From the cell containing the given text, extract its center point as [x, y] coordinate. 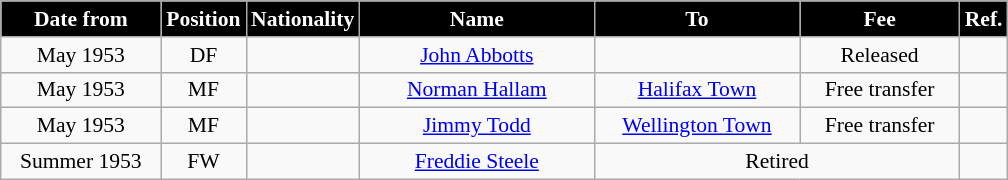
To [696, 19]
Name [476, 19]
Date from [81, 19]
Ref. [984, 19]
DF [204, 55]
Summer 1953 [81, 162]
Freddie Steele [476, 162]
Norman Hallam [476, 90]
Halifax Town [696, 90]
FW [204, 162]
John Abbotts [476, 55]
Fee [880, 19]
Nationality [302, 19]
Released [880, 55]
Jimmy Todd [476, 126]
Retired [776, 162]
Wellington Town [696, 126]
Position [204, 19]
